Return the (x, y) coordinate for the center point of the cell that contains the specified text.  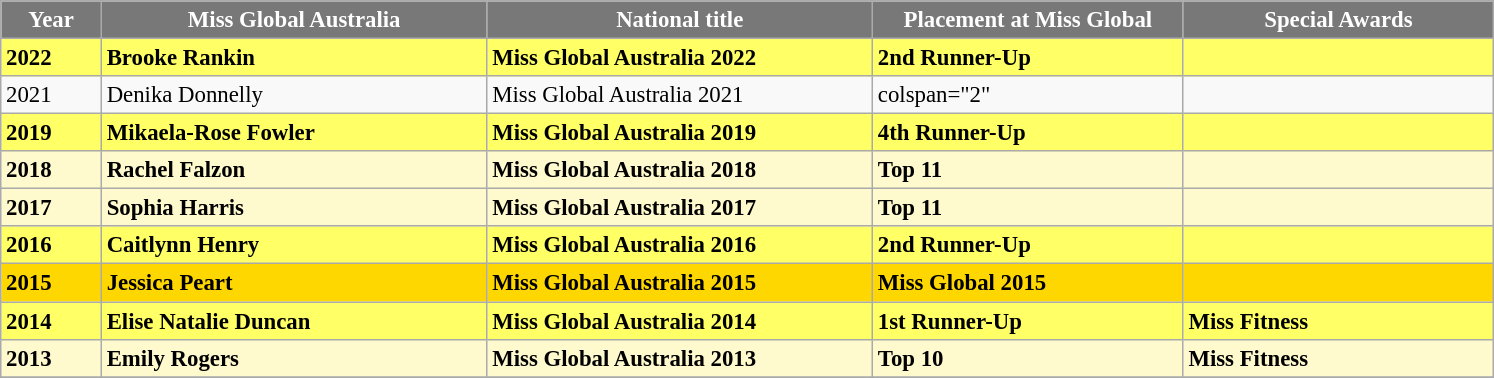
Miss Global 2015 (1028, 283)
Denika Donnelly (294, 95)
Top 10 (1028, 358)
2017 (52, 208)
4th Runner-Up (1028, 133)
2018 (52, 170)
Elise Natalie Duncan (294, 321)
2022 (52, 58)
Miss Global Australia (294, 20)
Rachel Falzon (294, 170)
Miss Global Australia 2016 (680, 245)
National title (680, 20)
Miss Global Australia 2013 (680, 358)
Miss Global Australia 2017 (680, 208)
Emily Rogers (294, 358)
Miss Global Australia 2022 (680, 58)
Placement at Miss Global (1028, 20)
Miss Global Australia 2015 (680, 283)
Jessica Peart (294, 283)
Sophia Harris (294, 208)
2015 (52, 283)
2013 (52, 358)
Mikaela-Rose Fowler (294, 133)
Miss Global Australia 2021 (680, 95)
1st Runner-Up (1028, 321)
2021 (52, 95)
Miss Global Australia 2014 (680, 321)
Brooke Rankin (294, 58)
Miss Global Australia 2019 (680, 133)
Special Awards (1338, 20)
Caitlynn Henry (294, 245)
colspan="2" (1028, 95)
Miss Global Australia 2018 (680, 170)
2019 (52, 133)
Year (52, 20)
2014 (52, 321)
2016 (52, 245)
